Scan for the cell matching the given text and deliver its (X, Y) coordinate at center. 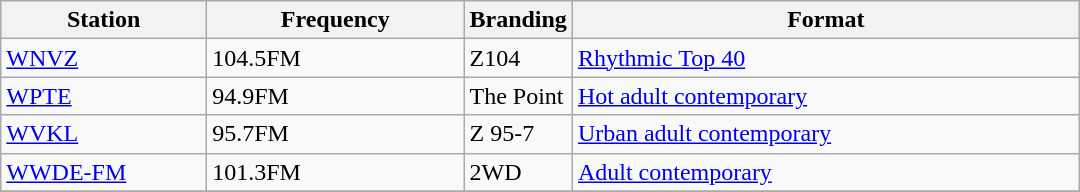
Format (826, 20)
Frequency (336, 20)
Branding (518, 20)
Station (104, 20)
WWDE-FM (104, 172)
Urban adult contemporary (826, 134)
95.7FM (336, 134)
104.5FM (336, 58)
WNVZ (104, 58)
WPTE (104, 96)
Hot adult contemporary (826, 96)
Z 95-7 (518, 134)
94.9FM (336, 96)
Rhythmic Top 40 (826, 58)
Z104 (518, 58)
2WD (518, 172)
101.3FM (336, 172)
The Point (518, 96)
WVKL (104, 134)
Adult contemporary (826, 172)
